Capture the cell that displays the provided text and extract its [x, y] central coordinate. 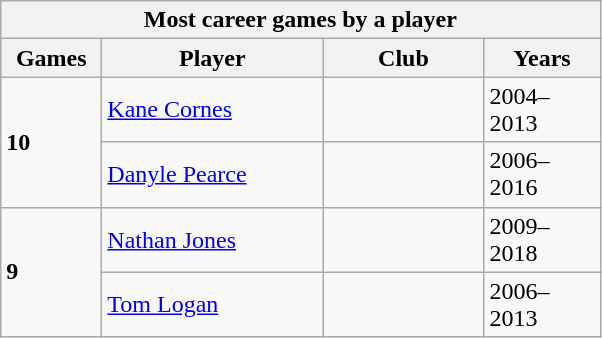
10 [52, 142]
Tom Logan [212, 304]
9 [52, 272]
Kane Cornes [212, 110]
Nathan Jones [212, 240]
Games [52, 58]
Player [212, 58]
2009–2018 [542, 240]
Years [542, 58]
2006–2013 [542, 304]
Danyle Pearce [212, 174]
Club [404, 58]
2006–2016 [542, 174]
2004–2013 [542, 110]
Most career games by a player [300, 20]
